Return [X, Y] of the center of cell containing provided text 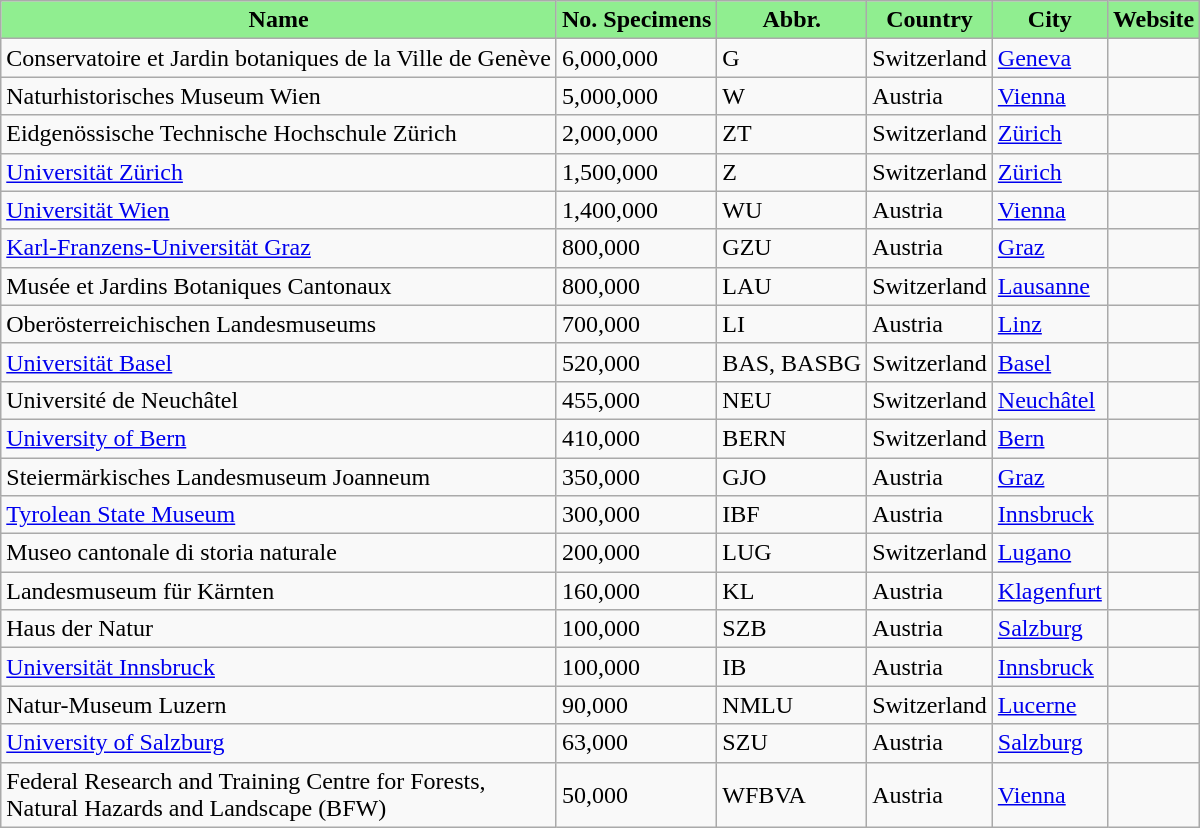
Université de Neuchâtel [279, 400]
520,000 [636, 362]
NEU [792, 400]
Lugano [1050, 553]
300,000 [636, 515]
Haus der Natur [279, 629]
Country [930, 20]
63,000 [636, 743]
Naturhistorisches Museum Wien [279, 96]
LAU [792, 286]
Klagenfurt [1050, 591]
G [792, 58]
No. Specimens [636, 20]
Landesmuseum für Kärnten [279, 591]
Oberösterreichischen Landesmuseums [279, 324]
Lucerne [1050, 705]
KL [792, 591]
GZU [792, 248]
Natur-Museum Luzern [279, 705]
200,000 [636, 553]
LUG [792, 553]
Universität Zürich [279, 172]
Federal Research and Training Centre for Forests, Natural Hazards and Landscape (BFW) [279, 794]
1,500,000 [636, 172]
WU [792, 210]
Universität Innsbruck [279, 667]
350,000 [636, 477]
LI [792, 324]
NMLU [792, 705]
IBF [792, 515]
50,000 [636, 794]
Museo cantonale di storia naturale [279, 553]
Universität Wien [279, 210]
Eidgenössische Technische Hochschule Zürich [279, 134]
Geneva [1050, 58]
160,000 [636, 591]
700,000 [636, 324]
1,400,000 [636, 210]
Website [1153, 20]
BERN [792, 438]
Karl-Franzens-Universität Graz [279, 248]
Tyrolean State Museum [279, 515]
Neuchâtel [1050, 400]
Steiermärkisches Landesmuseum Joanneum [279, 477]
Z [792, 172]
SZB [792, 629]
6,000,000 [636, 58]
Linz [1050, 324]
Abbr. [792, 20]
455,000 [636, 400]
WFBVA [792, 794]
410,000 [636, 438]
Conservatoire et Jardin botaniques de la Ville de Genève [279, 58]
Name [279, 20]
5,000,000 [636, 96]
W [792, 96]
IB [792, 667]
University of Bern [279, 438]
Musée et Jardins Botaniques Cantonaux [279, 286]
BAS, BASBG [792, 362]
2,000,000 [636, 134]
90,000 [636, 705]
Universität Basel [279, 362]
ZT [792, 134]
Bern [1050, 438]
Basel [1050, 362]
University of Salzburg [279, 743]
SZU [792, 743]
City [1050, 20]
GJO [792, 477]
Lausanne [1050, 286]
